Detect which cell encompasses the target text, then output its [X, Y] center coordinate. 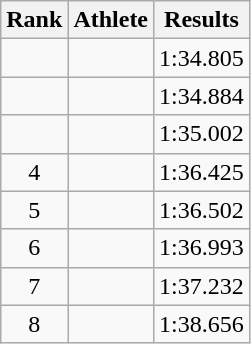
1:37.232 [202, 286]
Athlete [111, 20]
Results [202, 20]
5 [34, 210]
1:36.502 [202, 210]
1:34.805 [202, 58]
7 [34, 286]
8 [34, 324]
1:38.656 [202, 324]
1:36.425 [202, 172]
1:34.884 [202, 96]
Rank [34, 20]
4 [34, 172]
1:35.002 [202, 134]
6 [34, 248]
1:36.993 [202, 248]
